Identify which cell holds the provided text, then report its [X, Y] central coordinate. 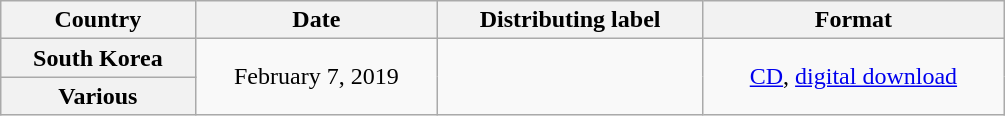
CD, digital download [854, 77]
Distributing label [570, 20]
February 7, 2019 [316, 77]
Date [316, 20]
Various [98, 96]
South Korea [98, 58]
Country [98, 20]
Format [854, 20]
